Extract the (x, y) coordinate from the center of the cell holding the provided text.  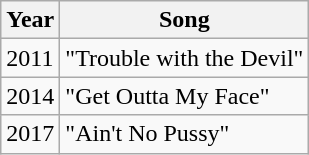
Year (30, 20)
2014 (30, 96)
Song (184, 20)
"Trouble with the Devil" (184, 58)
"Get Outta My Face" (184, 96)
2017 (30, 134)
"Ain't No Pussy" (184, 134)
2011 (30, 58)
